Extract the [X, Y] coordinate from the center of the cell holding the provided text.  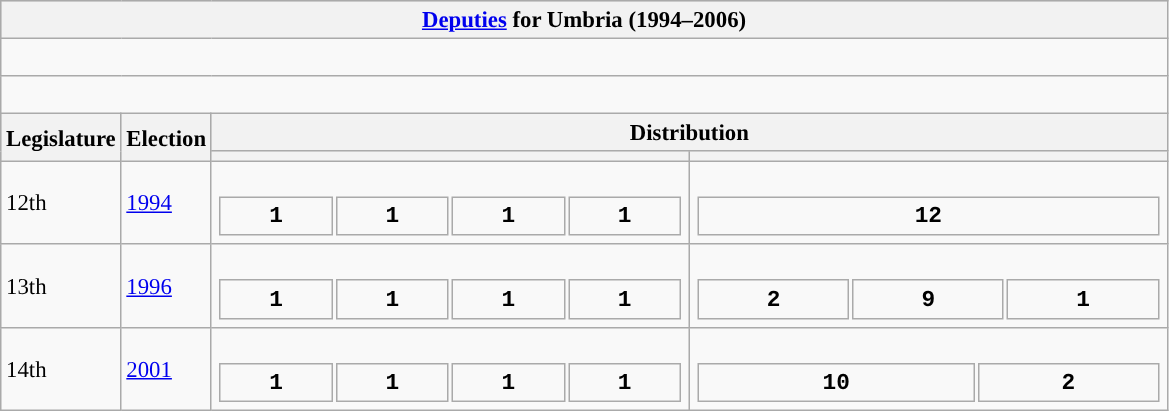
Legislature [61, 138]
2001 [166, 368]
14th [61, 368]
1996 [166, 286]
Deputies for Umbria (1994–2006) [584, 20]
10 [836, 382]
2 9 1 [928, 286]
Distribution [689, 133]
13th [61, 286]
Election [166, 138]
12th [61, 204]
1994 [166, 204]
9 [928, 300]
10 2 [928, 368]
